Scan for the cell matching the given text and deliver its (X, Y) coordinate at center. 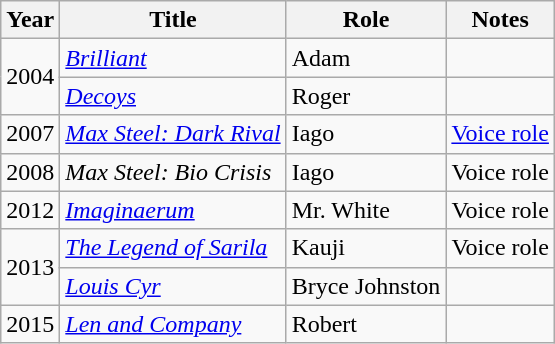
Notes (500, 20)
Max Steel: Bio Crisis (173, 172)
Max Steel: Dark Rival (173, 134)
Year (30, 20)
2004 (30, 77)
2012 (30, 210)
Bryce Johnston (366, 286)
2007 (30, 134)
Role (366, 20)
Decoys (173, 96)
2013 (30, 267)
2015 (30, 324)
2008 (30, 172)
Title (173, 20)
Kauji (366, 248)
Mr. White (366, 210)
Roger (366, 96)
Robert (366, 324)
The Legend of Sarila (173, 248)
Adam (366, 58)
Len and Company (173, 324)
Brilliant (173, 58)
Imaginaerum (173, 210)
Louis Cyr (173, 286)
